Search for the cell housing the specified text and yield its (X, Y) center coordinate. 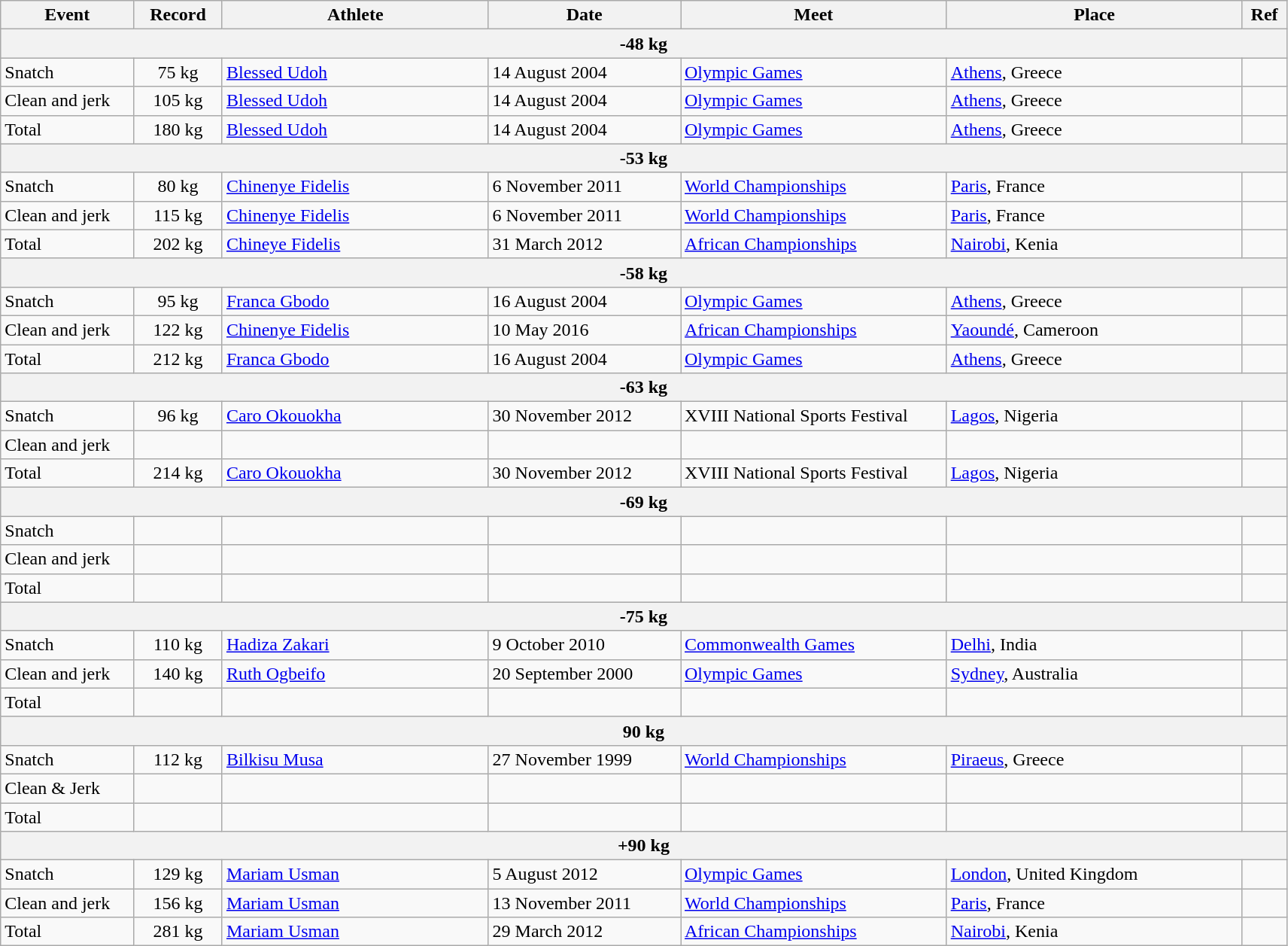
-69 kg (644, 502)
5 August 2012 (584, 875)
31 March 2012 (584, 244)
London, United Kingdom (1094, 875)
Athlete (355, 15)
112 kg (178, 759)
Delhi, India (1094, 645)
20 September 2000 (584, 674)
180 kg (178, 129)
156 kg (178, 903)
Place (1094, 15)
Hadiza Zakari (355, 645)
-75 kg (644, 616)
Meet (813, 15)
90 kg (644, 731)
115 kg (178, 215)
202 kg (178, 244)
-58 kg (644, 272)
95 kg (178, 301)
212 kg (178, 359)
Piraeus, Greece (1094, 759)
Event (68, 15)
96 kg (178, 416)
Record (178, 15)
29 March 2012 (584, 932)
105 kg (178, 101)
-63 kg (644, 388)
-48 kg (644, 44)
+90 kg (644, 846)
281 kg (178, 932)
Chineye Fidelis (355, 244)
140 kg (178, 674)
-53 kg (644, 158)
Yaoundé, Cameroon (1094, 330)
Ref (1264, 15)
13 November 2011 (584, 903)
27 November 1999 (584, 759)
Date (584, 15)
10 May 2016 (584, 330)
214 kg (178, 473)
Clean & Jerk (68, 788)
75 kg (178, 72)
129 kg (178, 875)
Commonwealth Games (813, 645)
Ruth Ogbeifo (355, 674)
Sydney, Australia (1094, 674)
80 kg (178, 187)
110 kg (178, 645)
Bilkisu Musa (355, 759)
9 October 2010 (584, 645)
122 kg (178, 330)
